Find where the given text appears and provide that cell's center as [X, Y] coordinate. 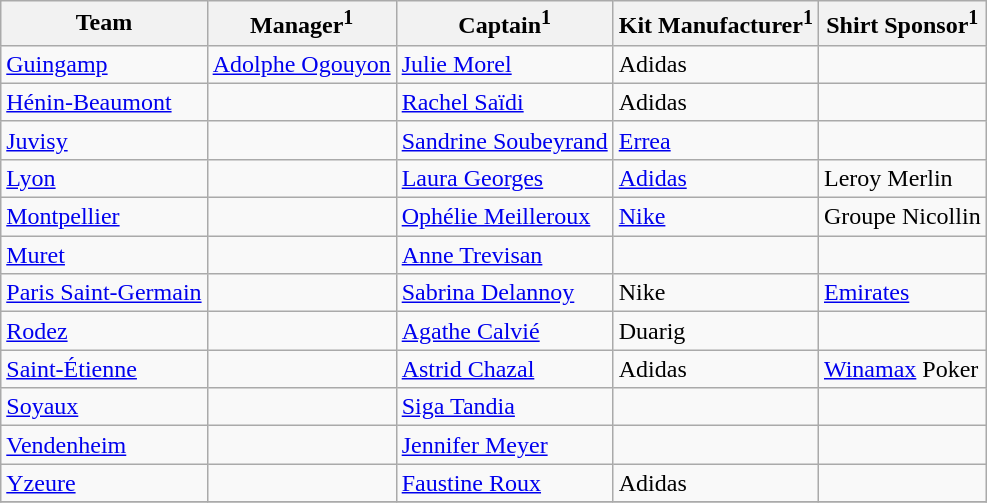
Yzeure [104, 483]
Hénin-Beaumont [104, 102]
Kit Manufacturer1 [716, 24]
Winamax Poker [902, 369]
Soyaux [104, 407]
Julie Morel [504, 64]
Groupe Nicollin [902, 217]
Sabrina Delannoy [504, 293]
Vendenheim [104, 445]
Rodez [104, 331]
Jennifer Meyer [504, 445]
Faustine Roux [504, 483]
Shirt Sponsor1 [902, 24]
Team [104, 24]
Astrid Chazal [504, 369]
Guingamp [104, 64]
Rachel Saïdi [504, 102]
Agathe Calvié [504, 331]
Manager1 [302, 24]
Lyon [104, 178]
Siga Tandia [504, 407]
Ophélie Meilleroux [504, 217]
Muret [104, 255]
Laura Georges [504, 178]
Errea [716, 140]
Leroy Merlin [902, 178]
Adolphe Ogouyon [302, 64]
Anne Trevisan [504, 255]
Sandrine Soubeyrand [504, 140]
Emirates [902, 293]
Juvisy [104, 140]
Saint-Étienne [104, 369]
Captain1 [504, 24]
Montpellier [104, 217]
Paris Saint-Germain [104, 293]
Duarig [716, 331]
